Pinpoint the cell where the given text exists, returning its (X, Y) midpoint coordinate. 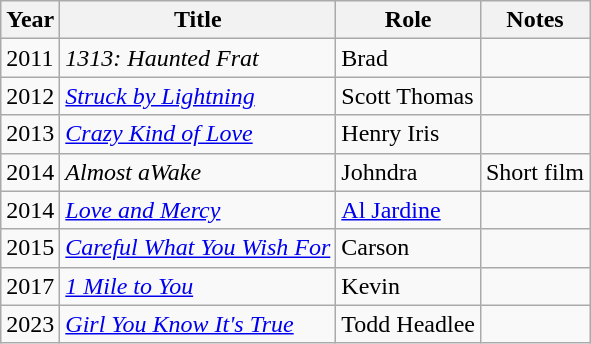
2017 (30, 286)
Todd Headlee (408, 324)
Carson (408, 248)
1313: Haunted Frat (198, 58)
Notes (534, 20)
Crazy Kind of Love (198, 134)
Girl You Know It's True (198, 324)
Kevin (408, 286)
Year (30, 20)
Henry Iris (408, 134)
Scott Thomas (408, 96)
Johndra (408, 172)
Careful What You Wish For (198, 248)
2023 (30, 324)
1 Mile to You (198, 286)
2012 (30, 96)
Role (408, 20)
Brad (408, 58)
2015 (30, 248)
Short film (534, 172)
Struck by Lightning (198, 96)
2013 (30, 134)
Title (198, 20)
Al Jardine (408, 210)
2011 (30, 58)
Love and Mercy (198, 210)
Almost aWake (198, 172)
